For the text-containing cell, return its midpoint in (x, y) coordinate format. 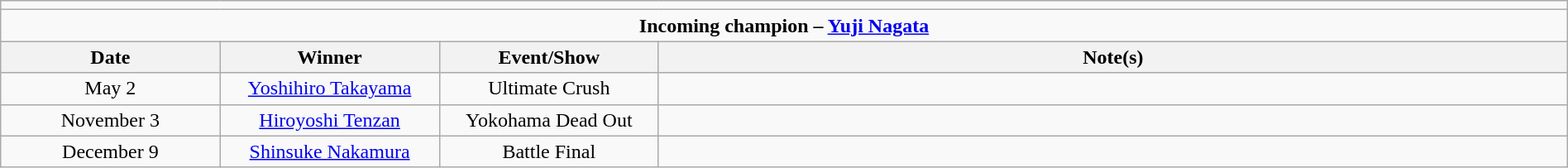
Hiroyoshi Tenzan (329, 120)
Yokohama Dead Out (549, 120)
Note(s) (1113, 57)
December 9 (111, 151)
Yoshihiro Takayama (329, 89)
May 2 (111, 89)
Incoming champion – Yuji Nagata (784, 26)
Battle Final (549, 151)
Shinsuke Nakamura (329, 151)
Winner (329, 57)
Event/Show (549, 57)
Ultimate Crush (549, 89)
Date (111, 57)
November 3 (111, 120)
